Search for the cell housing the specified text and yield its [X, Y] center coordinate. 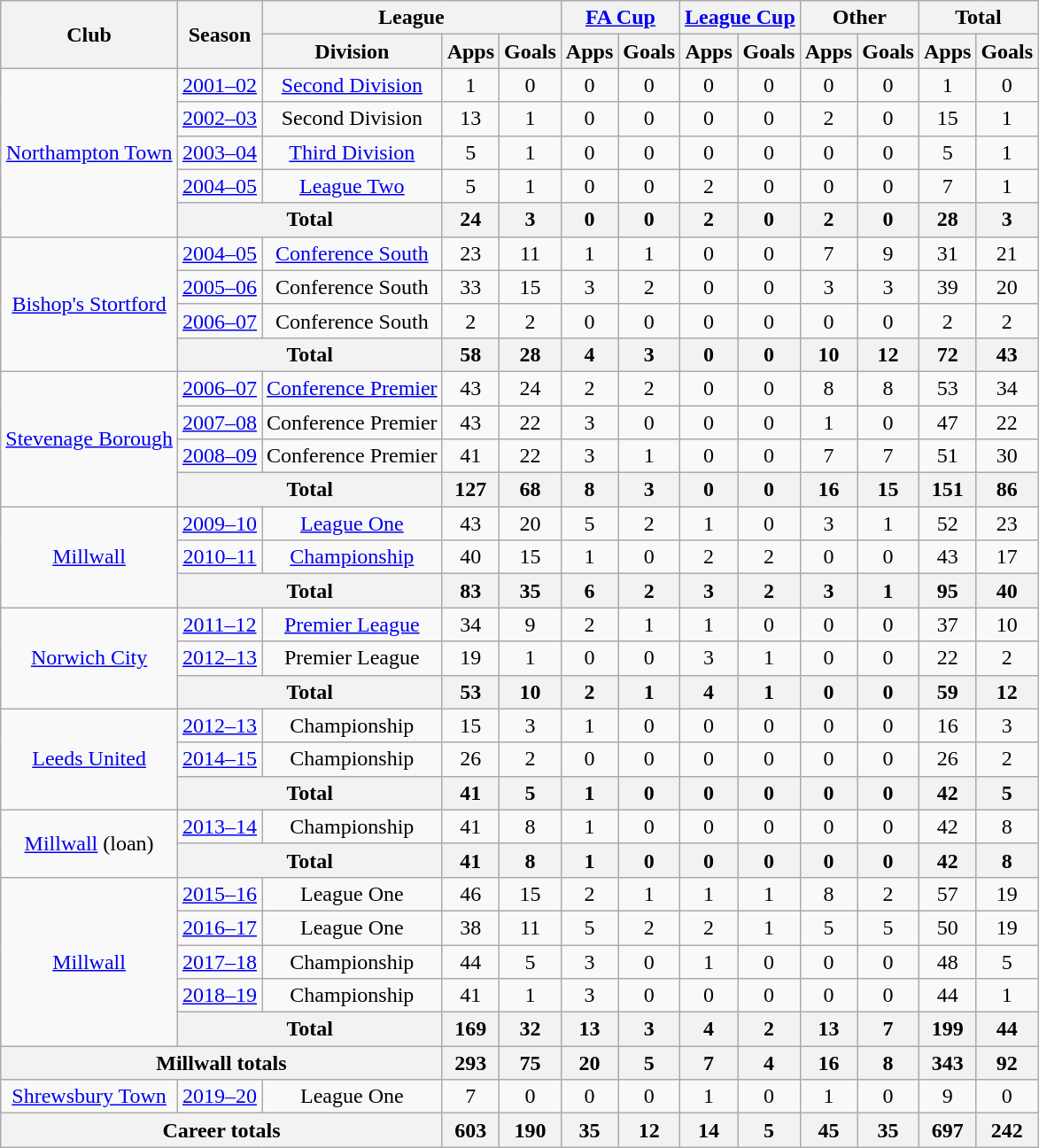
697 [947, 1130]
169 [470, 1029]
68 [531, 490]
72 [947, 354]
603 [470, 1130]
50 [947, 927]
2017–18 [220, 961]
39 [947, 287]
33 [470, 287]
Career totals [221, 1130]
190 [531, 1130]
38 [470, 927]
2003–04 [220, 152]
30 [1007, 456]
Shrewsbury Town [89, 1097]
2007–08 [220, 423]
58 [470, 354]
Millwall totals [221, 1063]
37 [947, 624]
Season [220, 35]
2015–16 [220, 894]
6 [589, 591]
2005–06 [220, 287]
52 [947, 524]
Other [859, 18]
2014–15 [220, 759]
2016–17 [220, 927]
21 [1007, 253]
343 [947, 1063]
199 [947, 1029]
2018–19 [220, 996]
2013–14 [220, 826]
2009–10 [220, 524]
League [412, 18]
293 [470, 1063]
Third Division [353, 152]
47 [947, 423]
86 [1007, 490]
Division [353, 51]
17 [1007, 557]
75 [531, 1063]
83 [470, 591]
31 [947, 253]
127 [470, 490]
2008–09 [220, 456]
45 [828, 1130]
92 [1007, 1063]
League Cup [740, 18]
57 [947, 894]
2002–03 [220, 119]
Bishop's Stortford [89, 304]
2010–11 [220, 557]
Millwall (loan) [89, 843]
32 [531, 1029]
Leeds United [89, 759]
FA Cup [620, 18]
51 [947, 456]
Northampton Town [89, 152]
Club [89, 35]
59 [947, 692]
2001–02 [220, 85]
48 [947, 961]
Norwich City [89, 658]
242 [1007, 1130]
Stevenage Borough [89, 438]
2011–12 [220, 624]
14 [709, 1130]
46 [470, 894]
151 [947, 490]
2019–20 [220, 1097]
League Two [353, 186]
95 [947, 591]
